Return [X, Y] of the center of cell containing provided text 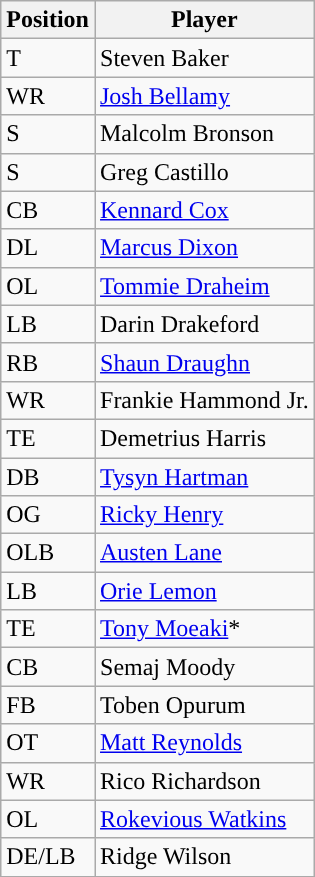
Semaj Moody [204, 667]
Tony Moeaki* [204, 629]
DL [48, 248]
Kennard Cox [204, 210]
Orie Lemon [204, 591]
Tysyn Hartman [204, 477]
Tommie Draheim [204, 286]
Matt Reynolds [204, 743]
Position [48, 20]
OT [48, 743]
Malcolm Bronson [204, 134]
Rico Richardson [204, 781]
Shaun Draughn [204, 362]
Demetrius Harris [204, 438]
Ridge Wilson [204, 857]
Ricky Henry [204, 515]
Marcus Dixon [204, 248]
DE/LB [48, 857]
Austen Lane [204, 553]
Josh Bellamy [204, 96]
Rokevious Watkins [204, 819]
OG [48, 515]
FB [48, 705]
DB [48, 477]
Greg Castillo [204, 172]
Darin Drakeford [204, 324]
RB [48, 362]
Steven Baker [204, 58]
Toben Opurum [204, 705]
Player [204, 20]
T [48, 58]
Frankie Hammond Jr. [204, 400]
OLB [48, 553]
